For the text-containing cell, return its midpoint in (X, Y) coordinate format. 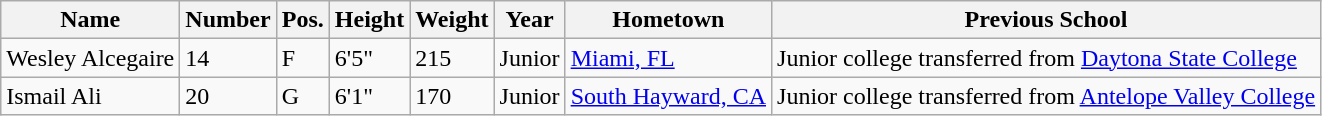
Height (369, 20)
Year (530, 20)
Pos. (302, 20)
Hometown (668, 20)
F (302, 58)
Junior college transferred from Daytona State College (1046, 58)
215 (452, 58)
Miami, FL (668, 58)
G (302, 96)
Name (90, 20)
South Hayward, CA (668, 96)
Weight (452, 20)
Junior college transferred from Antelope Valley College (1046, 96)
Wesley Alcegaire (90, 58)
6'5" (369, 58)
14 (228, 58)
Ismail Ali (90, 96)
Previous School (1046, 20)
6'1" (369, 96)
Number (228, 20)
20 (228, 96)
170 (452, 96)
